Return [x, y] of the center of cell containing provided text 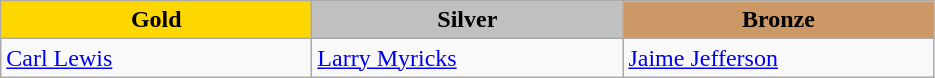
Silver [468, 20]
Carl Lewis [156, 58]
Larry Myricks [468, 58]
Bronze [778, 20]
Gold [156, 20]
Jaime Jefferson [778, 58]
